Find where the given text appears and provide that cell's center as [x, y] coordinate. 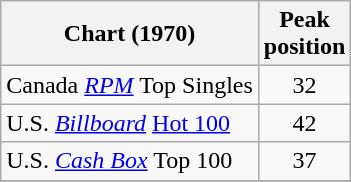
32 [304, 85]
42 [304, 123]
Peakposition [304, 34]
37 [304, 161]
Canada RPM Top Singles [130, 85]
U.S. Cash Box Top 100 [130, 161]
U.S. Billboard Hot 100 [130, 123]
Chart (1970) [130, 34]
